For the text-containing cell, return its midpoint in [x, y] coordinate format. 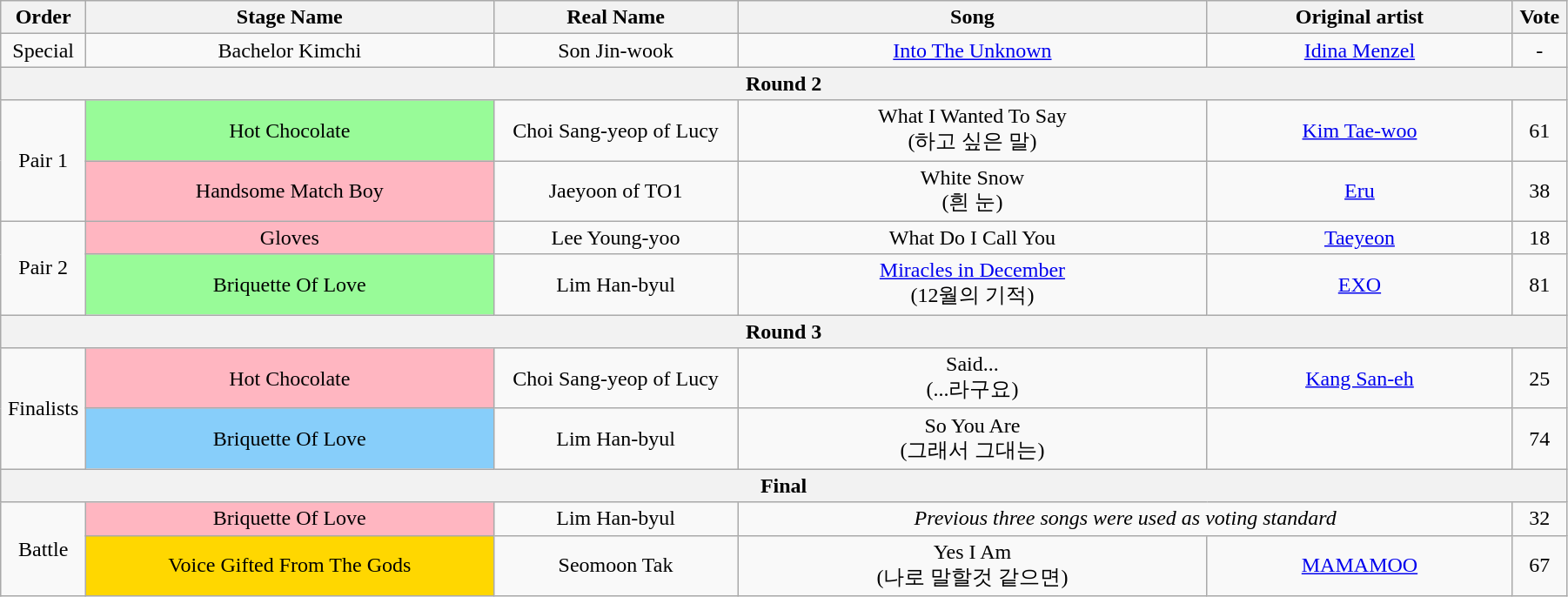
38 [1539, 191]
18 [1539, 238]
Special [44, 50]
EXO [1359, 285]
Previous three songs were used as voting standard [1125, 519]
Idina Menzel [1359, 50]
Said...(...라구요) [973, 379]
Round 2 [784, 84]
Kang San-eh [1359, 379]
Song [973, 17]
MAMAMOO [1359, 566]
Order [44, 17]
25 [1539, 379]
White Snow(흰 눈) [973, 191]
What Do I Call You [973, 238]
Into The Unknown [973, 50]
32 [1539, 519]
Final [784, 486]
Jaeyoon of TO1 [616, 191]
Bachelor Kimchi [290, 50]
Vote [1539, 17]
- [1539, 50]
Seomoon Tak [616, 566]
What I Wanted To Say(하고 싶은 말) [973, 131]
81 [1539, 285]
67 [1539, 566]
Gloves [290, 238]
Son Jin-wook [616, 50]
Voice Gifted From The Gods [290, 566]
Pair 1 [44, 160]
Miracles in December(12월의 기적) [973, 285]
Eru [1359, 191]
Round 3 [784, 332]
Pair 2 [44, 268]
Original artist [1359, 17]
Finalists [44, 409]
Yes I Am(나로 말할것 같으면) [973, 566]
Real Name [616, 17]
61 [1539, 131]
74 [1539, 439]
Stage Name [290, 17]
Kim Tae-woo [1359, 131]
Lee Young-yoo [616, 238]
Taeyeon [1359, 238]
Battle [44, 549]
Handsome Match Boy [290, 191]
So You Are(그래서 그대는) [973, 439]
